Search for the cell housing the specified text and yield its (x, y) center coordinate. 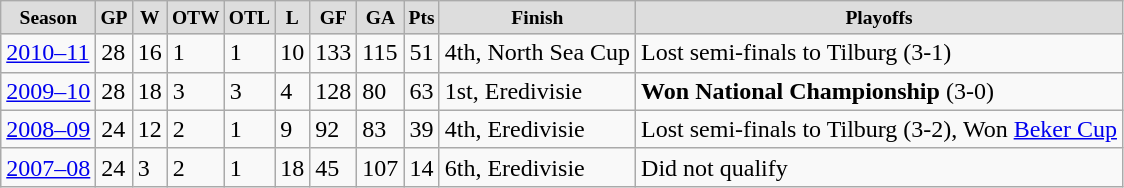
14 (422, 167)
Lost semi-finals to Tilburg (3-2), Won Beker Cup (880, 129)
Finish (537, 18)
GP (114, 18)
Did not qualify (880, 167)
2007–08 (48, 167)
10 (292, 53)
2009–10 (48, 91)
Playoffs (880, 18)
6th, Eredivisie (537, 167)
4 (292, 91)
Won National Championship (3-0) (880, 91)
51 (422, 53)
4th, Eredivisie (537, 129)
W (150, 18)
83 (380, 129)
GA (380, 18)
9 (292, 129)
92 (334, 129)
Season (48, 18)
2008–09 (48, 129)
12 (150, 129)
45 (334, 167)
Lost semi-finals to Tilburg (3-1) (880, 53)
OTL (249, 18)
GF (334, 18)
133 (334, 53)
16 (150, 53)
107 (380, 167)
128 (334, 91)
1st, Eredivisie (537, 91)
80 (380, 91)
Pts (422, 18)
2010–11 (48, 53)
L (292, 18)
OTW (196, 18)
63 (422, 91)
39 (422, 129)
4th, North Sea Cup (537, 53)
115 (380, 53)
